Locate the cell with the specified text and output its [X, Y] center coordinate. 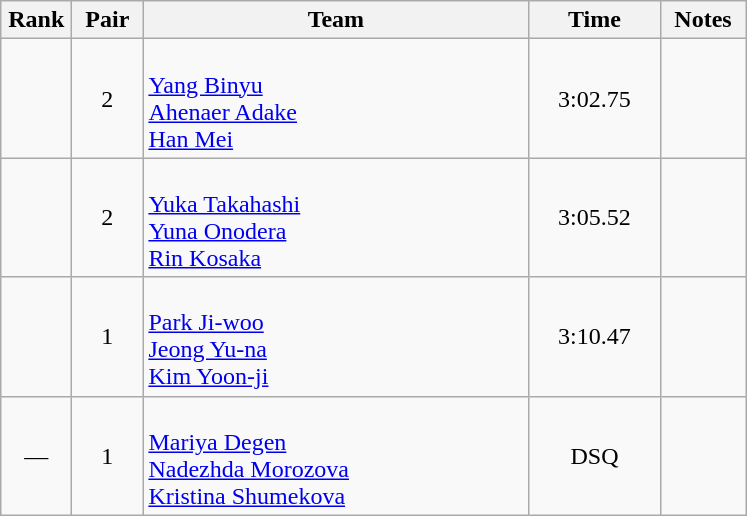
Mariya DegenNadezhda MorozovaKristina Shumekova [336, 456]
3:10.47 [594, 336]
Notes [703, 20]
DSQ [594, 456]
Rank [36, 20]
Park Ji-wooJeong Yu-naKim Yoon-ji [336, 336]
Team [336, 20]
Yang BinyuAhenaer AdakeHan Mei [336, 98]
— [36, 456]
Yuka TakahashiYuna OnoderaRin Kosaka [336, 218]
Pair [108, 20]
3:05.52 [594, 218]
Time [594, 20]
3:02.75 [594, 98]
